Extract the (x, y) coordinate from the center of the cell holding the provided text.  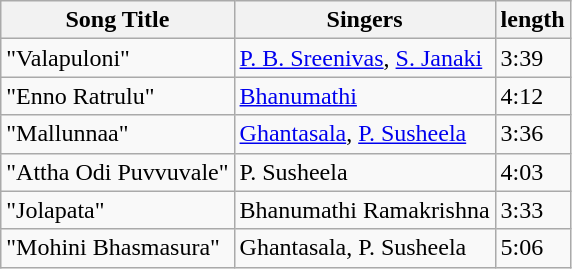
Song Title (118, 20)
length (532, 20)
Bhanumathi Ramakrishna (364, 210)
4:12 (532, 96)
"Mallunnaa" (118, 134)
"Jolapata" (118, 210)
"Mohini Bhasmasura" (118, 248)
3:33 (532, 210)
Singers (364, 20)
P. Susheela (364, 172)
"Attha Odi Puvvuvale" (118, 172)
"Enno Ratrulu" (118, 96)
5:06 (532, 248)
3:36 (532, 134)
4:03 (532, 172)
3:39 (532, 58)
Bhanumathi (364, 96)
"Valapuloni" (118, 58)
P. B. Sreenivas, S. Janaki (364, 58)
